Output the (x, y) coordinate of the center of the cell containing the given text.  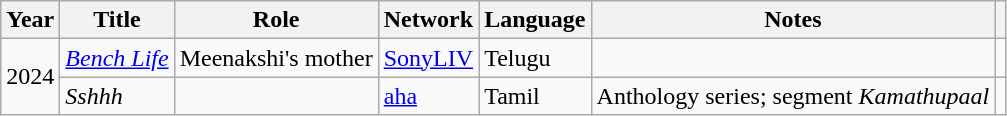
Sshhh (117, 96)
Bench Life (117, 58)
2024 (30, 77)
aha (428, 96)
Anthology series; segment Kamathupaal (793, 96)
Year (30, 20)
SonyLIV (428, 58)
Meenakshi's mother (276, 58)
Telugu (535, 58)
Notes (793, 20)
Tamil (535, 96)
Title (117, 20)
Role (276, 20)
Language (535, 20)
Network (428, 20)
